Locate the cell with the specified text and output its [X, Y] center coordinate. 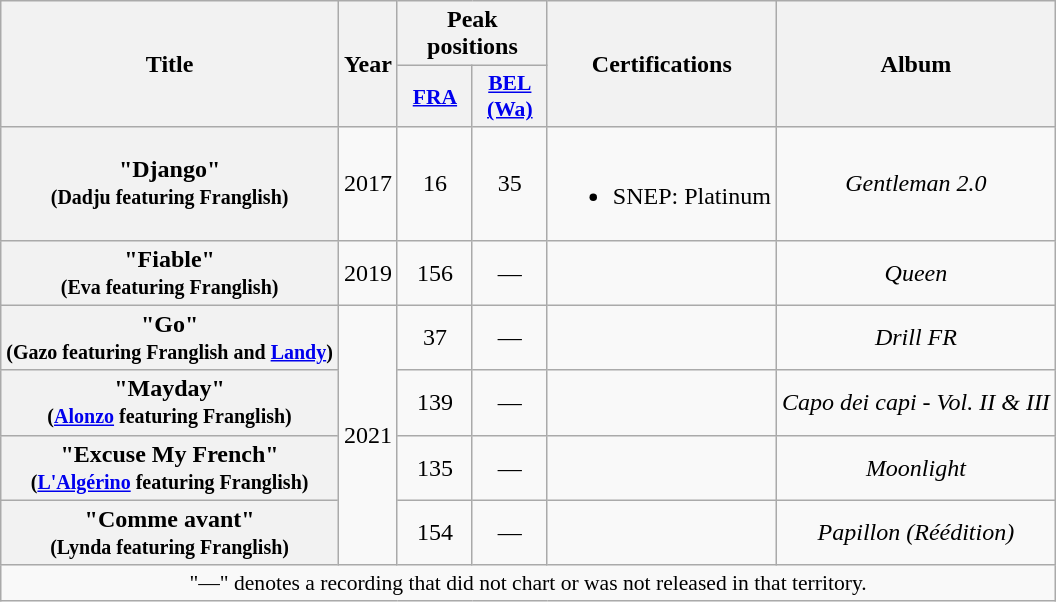
"Comme avant" (Lynda featuring Franglish) [170, 532]
FRA [434, 96]
139 [434, 402]
Peak positions [472, 34]
Drill FR [916, 338]
Year [368, 64]
"Fiable" (Eva featuring Franglish) [170, 272]
"—" denotes a recording that did not chart or was not released in that territory. [528, 583]
"Mayday" (Alonzo featuring Franglish) [170, 402]
Queen [916, 272]
"Django" (Dadju featuring Franglish) [170, 184]
Certifications [662, 64]
156 [434, 272]
"Excuse My French" (L'Algérino featuring Franglish) [170, 468]
Album [916, 64]
2021 [368, 435]
BEL (Wa) [510, 96]
Gentleman 2.0 [916, 184]
SNEP: Platinum [662, 184]
2019 [368, 272]
135 [434, 468]
Capo dei capi - Vol. II & III [916, 402]
37 [434, 338]
16 [434, 184]
154 [434, 532]
Papillon (Réédition) [916, 532]
35 [510, 184]
"Go" (Gazo featuring Franglish and Landy) [170, 338]
Moonlight [916, 468]
2017 [368, 184]
Title [170, 64]
